For the text-containing cell, return its midpoint in (x, y) coordinate format. 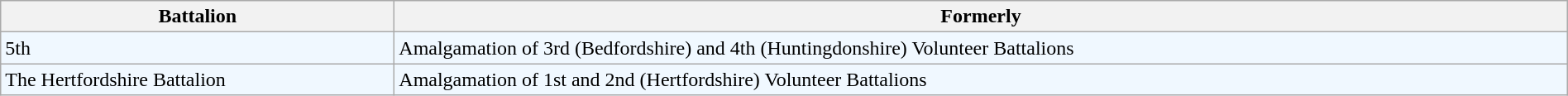
Battalion (198, 17)
5th (198, 48)
Amalgamation of 1st and 2nd (Hertfordshire) Volunteer Battalions (981, 79)
The Hertfordshire Battalion (198, 79)
Formerly (981, 17)
Amalgamation of 3rd (Bedfordshire) and 4th (Huntingdonshire) Volunteer Battalions (981, 48)
